Pinpoint the cell where the given text exists, returning its [X, Y] midpoint coordinate. 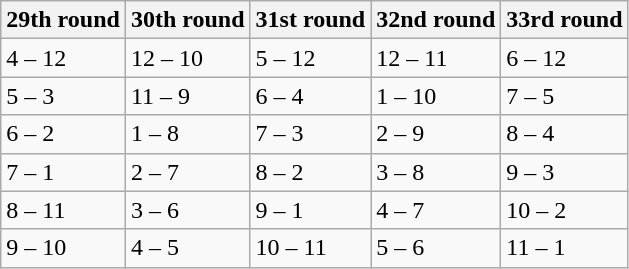
8 – 4 [564, 134]
5 – 3 [64, 96]
10 – 11 [310, 248]
4 – 7 [436, 210]
12 – 11 [436, 58]
4 – 12 [64, 58]
3 – 8 [436, 172]
9 – 10 [64, 248]
7 – 1 [64, 172]
31st round [310, 20]
7 – 3 [310, 134]
2 – 9 [436, 134]
11 – 9 [188, 96]
8 – 11 [64, 210]
5 – 6 [436, 248]
6 – 12 [564, 58]
9 – 1 [310, 210]
29th round [64, 20]
12 – 10 [188, 58]
5 – 12 [310, 58]
33rd round [564, 20]
4 – 5 [188, 248]
8 – 2 [310, 172]
9 – 3 [564, 172]
2 – 7 [188, 172]
30th round [188, 20]
1 – 10 [436, 96]
10 – 2 [564, 210]
1 – 8 [188, 134]
6 – 2 [64, 134]
32nd round [436, 20]
11 – 1 [564, 248]
7 – 5 [564, 96]
6 – 4 [310, 96]
3 – 6 [188, 210]
